From the cell containing the given text, extract its center point as [x, y] coordinate. 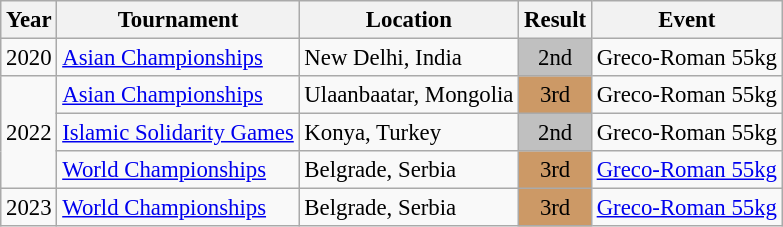
Year [29, 20]
Tournament [178, 20]
Konya, Turkey [409, 133]
Result [556, 20]
2023 [29, 208]
Event [686, 20]
Ulaanbaatar, Mongolia [409, 95]
2022 [29, 132]
Location [409, 20]
New Delhi, India [409, 58]
2020 [29, 58]
Islamic Solidarity Games [178, 133]
